Search for the cell housing the specified text and yield its [x, y] center coordinate. 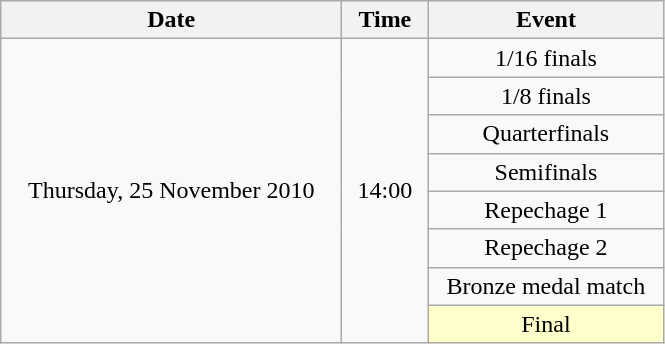
14:00 [385, 191]
Bronze medal match [546, 286]
Event [546, 20]
Quarterfinals [546, 134]
Semifinals [546, 172]
Time [385, 20]
Repechage 1 [546, 210]
Date [172, 20]
Repechage 2 [546, 248]
1/16 finals [546, 58]
Final [546, 324]
1/8 finals [546, 96]
Thursday, 25 November 2010 [172, 191]
